Determine the (x, y) coordinate at the center of the cell enclosing the given text.  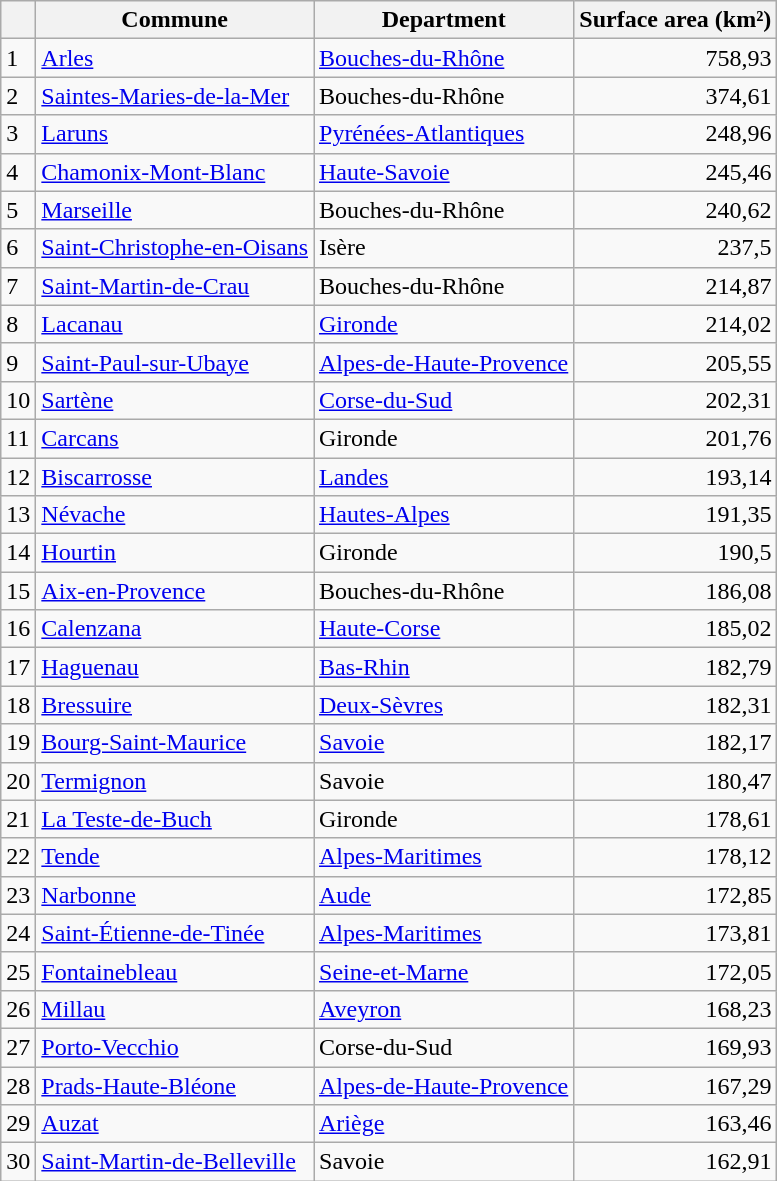
Marseille (175, 210)
178,12 (676, 857)
Lacanau (175, 324)
5 (18, 210)
Arles (175, 58)
6 (18, 248)
Névache (175, 515)
Aix-en-Provence (175, 591)
15 (18, 591)
4 (18, 172)
8 (18, 324)
23 (18, 895)
10 (18, 400)
Aude (444, 895)
Bressuire (175, 705)
Bas-Rhin (444, 667)
9 (18, 362)
Tende (175, 857)
Hourtin (175, 553)
12 (18, 477)
186,08 (676, 591)
1 (18, 58)
182,79 (676, 667)
La Teste-de-Buch (175, 819)
172,85 (676, 895)
173,81 (676, 933)
205,55 (676, 362)
Prads-Haute-Bléone (175, 1085)
248,96 (676, 134)
182,17 (676, 743)
28 (18, 1085)
27 (18, 1047)
Bourg-Saint-Maurice (175, 743)
237,5 (676, 248)
374,61 (676, 96)
Landes (444, 477)
Haute-Savoie (444, 172)
20 (18, 781)
193,14 (676, 477)
182,31 (676, 705)
Calenzana (175, 629)
758,93 (676, 58)
214,87 (676, 286)
240,62 (676, 210)
Hautes-Alpes (444, 515)
168,23 (676, 1009)
169,93 (676, 1047)
25 (18, 971)
3 (18, 134)
201,76 (676, 438)
Chamonix-Mont-Blanc (175, 172)
Auzat (175, 1124)
Saint-Martin-de-Belleville (175, 1162)
Department (444, 20)
185,02 (676, 629)
Deux-Sèvres (444, 705)
Haute-Corse (444, 629)
13 (18, 515)
172,05 (676, 971)
21 (18, 819)
7 (18, 286)
Saint-Paul-sur-Ubaye (175, 362)
29 (18, 1124)
163,46 (676, 1124)
26 (18, 1009)
Carcans (175, 438)
167,29 (676, 1085)
202,31 (676, 400)
180,47 (676, 781)
Saint-Christophe-en-Oisans (175, 248)
22 (18, 857)
Pyrénées-Atlantiques (444, 134)
Termignon (175, 781)
Millau (175, 1009)
190,5 (676, 553)
11 (18, 438)
Haguenau (175, 667)
162,91 (676, 1162)
Porto-Vecchio (175, 1047)
Seine-et-Marne (444, 971)
Fontainebleau (175, 971)
Sartène (175, 400)
19 (18, 743)
Saint-Martin-de-Crau (175, 286)
Saint-Étienne-de-Tinée (175, 933)
Ariège (444, 1124)
30 (18, 1162)
Surface area (km²) (676, 20)
Laruns (175, 134)
Aveyron (444, 1009)
245,46 (676, 172)
14 (18, 553)
18 (18, 705)
16 (18, 629)
Isère (444, 248)
Saintes-Maries-de-la-Mer (175, 96)
191,35 (676, 515)
17 (18, 667)
24 (18, 933)
178,61 (676, 819)
Biscarrosse (175, 477)
2 (18, 96)
Commune (175, 20)
Narbonne (175, 895)
214,02 (676, 324)
